From the cell containing the given text, extract its center point as (x, y) coordinate. 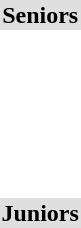
Juniors (40, 213)
Seniors (40, 15)
